Detect which cell encompasses the target text, then output its (X, Y) center coordinate. 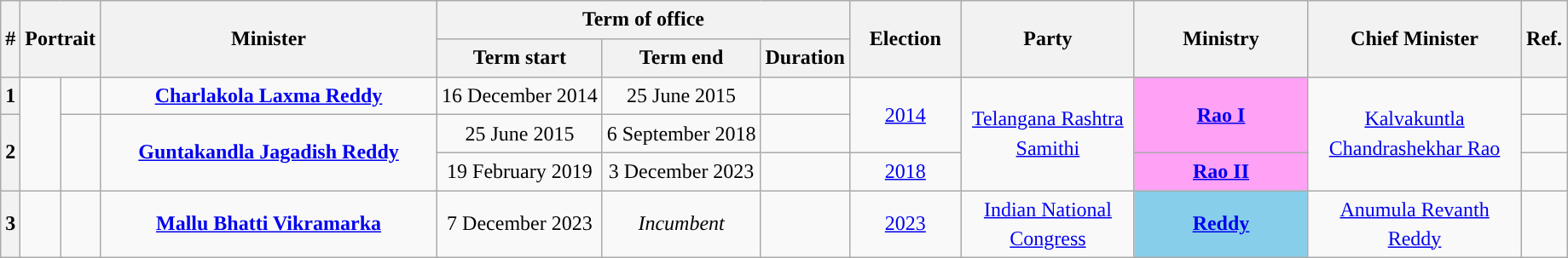
Kalvakuntla Chandrashekhar Rao (1415, 134)
Duration (805, 58)
19 February 2019 (520, 172)
6 September 2018 (681, 135)
# (10, 39)
Chief Minister (1415, 39)
Incumbent (681, 224)
3 December 2023 (681, 172)
Term start (520, 58)
Rao I (1221, 114)
16 December 2014 (520, 95)
3 (10, 224)
Reddy (1221, 224)
Term end (681, 58)
Minister (268, 39)
1 (10, 95)
2018 (906, 172)
Rao II (1221, 172)
2014 (906, 114)
Indian National Congress (1047, 224)
Mallu Bhatti Vikramarka (268, 224)
7 December 2023 (520, 224)
Guntakandla Jagadish Reddy (268, 153)
Portrait (61, 39)
Party (1047, 39)
Term of office (644, 20)
Ref. (1545, 39)
Anumula Revanth Reddy (1415, 224)
Ministry (1221, 39)
Election (906, 39)
2 (10, 153)
Telangana Rashtra Samithi (1047, 134)
2023 (906, 224)
Charlakola Laxma Reddy (268, 95)
